Output the (x, y) coordinate of the center of the cell containing the given text.  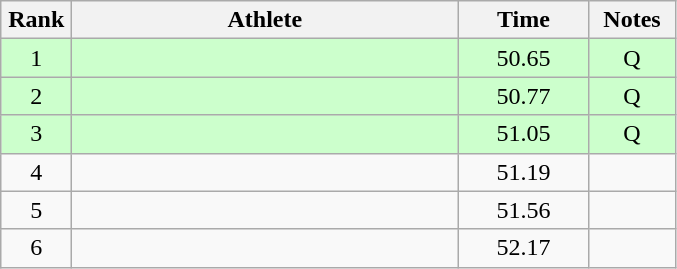
Time (524, 20)
Notes (632, 20)
4 (36, 172)
51.56 (524, 210)
5 (36, 210)
Athlete (265, 20)
50.77 (524, 96)
1 (36, 58)
6 (36, 248)
52.17 (524, 248)
51.05 (524, 134)
Rank (36, 20)
2 (36, 96)
51.19 (524, 172)
3 (36, 134)
50.65 (524, 58)
